Pinpoint the cell where the given text exists, returning its (X, Y) midpoint coordinate. 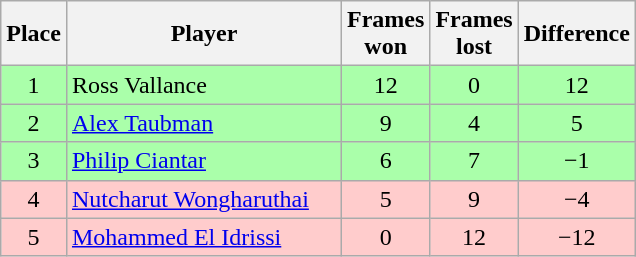
7 (474, 161)
Mohammed El Idrissi (204, 237)
Philip Ciantar (204, 161)
Frames lost (474, 34)
−4 (576, 199)
Place (34, 34)
Player (204, 34)
6 (386, 161)
2 (34, 123)
Nutcharut Wongharuthai (204, 199)
1 (34, 85)
−1 (576, 161)
Frames won (386, 34)
3 (34, 161)
Difference (576, 34)
Ross Vallance (204, 85)
Alex Taubman (204, 123)
−12 (576, 237)
